Identify which cell holds the provided text, then report its [x, y] central coordinate. 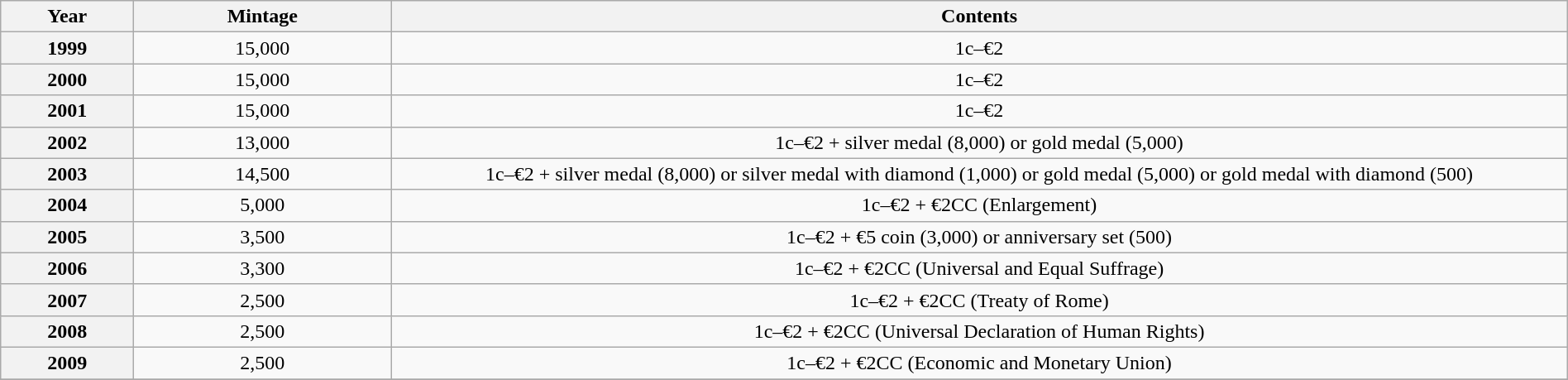
2009 [68, 363]
2001 [68, 111]
5,000 [263, 205]
2000 [68, 79]
3,300 [263, 268]
2007 [68, 300]
Mintage [263, 17]
2004 [68, 205]
2003 [68, 174]
2006 [68, 268]
1c–€2 + €2CC (Enlargement) [979, 205]
13,000 [263, 142]
2008 [68, 331]
1c–€2 + €2CC (Universal and Equal Suffrage) [979, 268]
3,500 [263, 237]
Year [68, 17]
2002 [68, 142]
1c–€2 + €2CC (Economic and Monetary Union) [979, 363]
Contents [979, 17]
1c–€2 + silver medal (8,000) or gold medal (5,000) [979, 142]
14,500 [263, 174]
2005 [68, 237]
1c–€2 + €2CC (Treaty of Rome) [979, 300]
1c–€2 + €2CC (Universal Declaration of Human Rights) [979, 331]
1c–€2 + silver medal (8,000) or silver medal with diamond (1,000) or gold medal (5,000) or gold medal with diamond (500) [979, 174]
1999 [68, 48]
1c–€2 + €5 coin (3,000) or anniversary set (500) [979, 237]
